Scan for the cell matching the given text and deliver its [X, Y] coordinate at center. 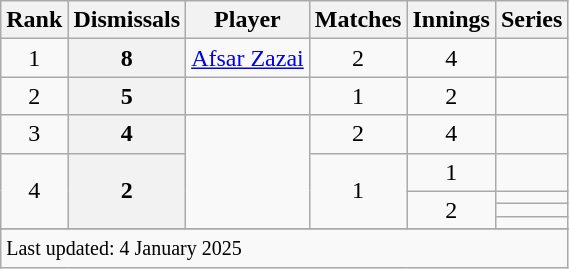
Dismissals [127, 20]
Innings [451, 20]
Rank [34, 20]
8 [127, 58]
5 [127, 96]
Player [248, 20]
Matches [358, 20]
Afsar Zazai [248, 58]
3 [34, 134]
Series [531, 20]
Last updated: 4 January 2025 [284, 248]
